Return the [X, Y] coordinate for the center point of the cell that contains the specified text.  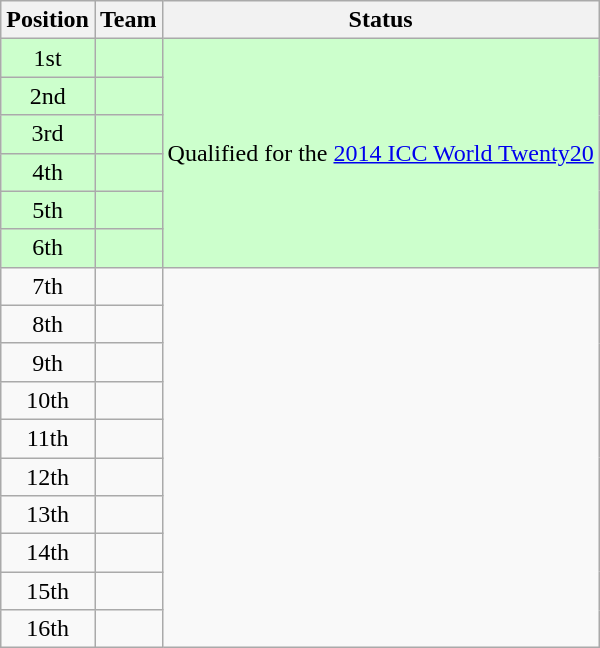
15th [48, 591]
Position [48, 20]
Qualified for the 2014 ICC World Twenty20 [380, 153]
12th [48, 477]
Team [128, 20]
5th [48, 210]
1st [48, 58]
4th [48, 172]
7th [48, 286]
6th [48, 248]
16th [48, 629]
8th [48, 324]
14th [48, 553]
13th [48, 515]
11th [48, 438]
Status [380, 20]
10th [48, 400]
2nd [48, 96]
9th [48, 362]
3rd [48, 134]
